Capture the cell that displays the provided text and extract its (X, Y) central coordinate. 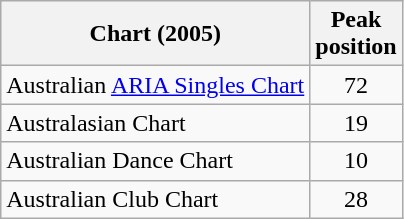
Australian ARIA Singles Chart (156, 85)
Peakposition (356, 34)
Australasian Chart (156, 123)
19 (356, 123)
72 (356, 85)
Chart (2005) (156, 34)
Australian Dance Chart (156, 161)
28 (356, 199)
Australian Club Chart (156, 199)
10 (356, 161)
